Determine the (X, Y) coordinate at the center of the cell enclosing the given text.  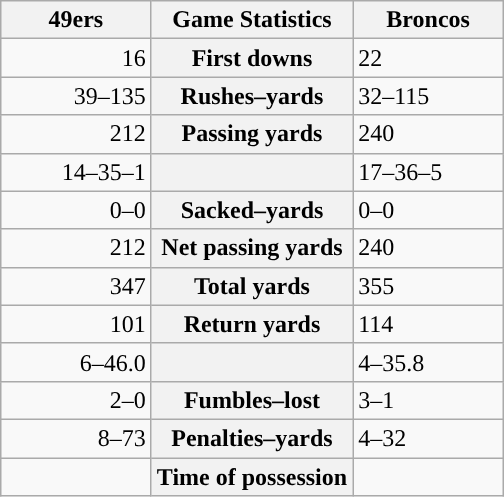
32–115 (428, 96)
4–35.8 (428, 362)
Rushes–yards (252, 96)
Broncos (428, 20)
Total yards (252, 286)
347 (76, 286)
Penalties–yards (252, 438)
Return yards (252, 324)
4–32 (428, 438)
17–36–5 (428, 172)
Game Statistics (252, 20)
3–1 (428, 400)
First downs (252, 58)
Time of possession (252, 477)
114 (428, 324)
14–35–1 (76, 172)
6–46.0 (76, 362)
355 (428, 286)
39–135 (76, 96)
16 (76, 58)
101 (76, 324)
Sacked–yards (252, 210)
Passing yards (252, 134)
8–73 (76, 438)
2–0 (76, 400)
Net passing yards (252, 248)
49ers (76, 20)
22 (428, 58)
Fumbles–lost (252, 400)
